Extract the [x, y] coordinate from the center of the cell holding the provided text.  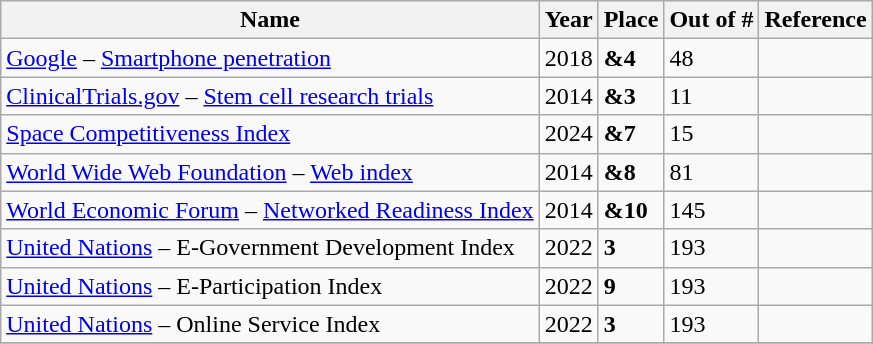
Out of # [712, 20]
World Economic Forum – Networked Readiness Index [270, 210]
Year [568, 20]
&7 [631, 134]
2018 [568, 58]
15 [712, 134]
81 [712, 172]
Place [631, 20]
ClinicalTrials.gov – Stem cell research trials [270, 96]
United Nations – E-Government Development Index [270, 248]
&8 [631, 172]
United Nations – E-Participation Index [270, 286]
48 [712, 58]
Name [270, 20]
11 [712, 96]
2024 [568, 134]
&10 [631, 210]
Space Competitiveness Index [270, 134]
&3 [631, 96]
&4 [631, 58]
World Wide Web Foundation – Web index [270, 172]
United Nations – Online Service Index [270, 324]
145 [712, 210]
9 [631, 286]
Reference [816, 20]
Google – Smartphone penetration [270, 58]
